Output the (x, y) coordinate of the center of the cell containing the given text.  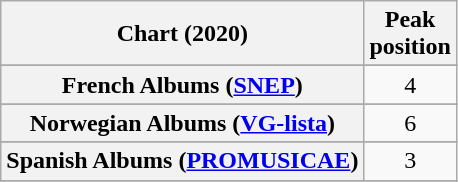
Norwegian Albums (VG-lista) (182, 123)
4 (410, 85)
3 (410, 161)
Chart (2020) (182, 34)
Peakposition (410, 34)
French Albums (SNEP) (182, 85)
6 (410, 123)
Spanish Albums (PROMUSICAE) (182, 161)
